Locate the cell with the specified text and output its (x, y) center coordinate. 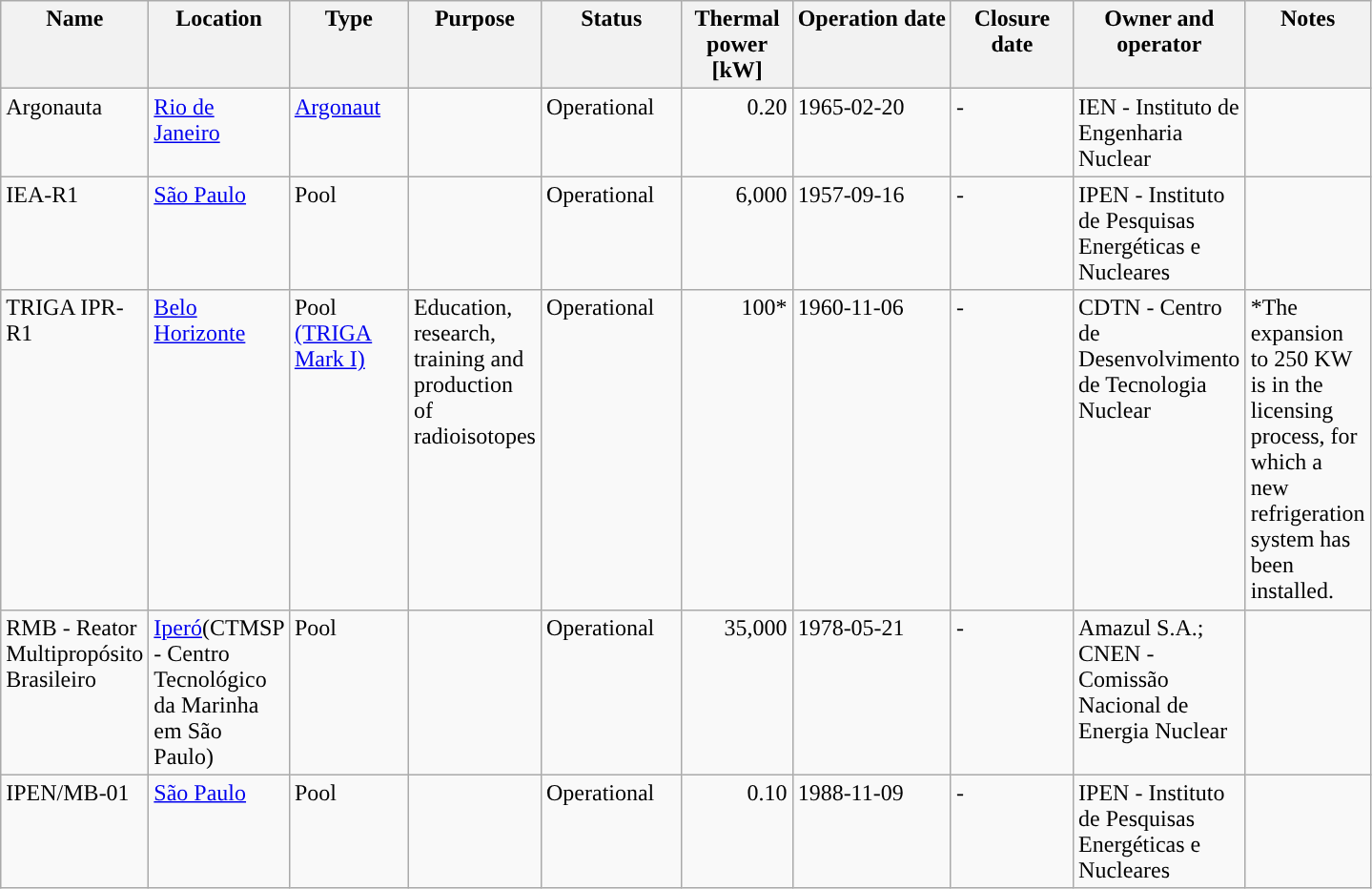
Pool (TRIGA Mark I) (349, 450)
Status (611, 45)
1957-09-16 (871, 233)
0.20 (737, 133)
Operation date (871, 45)
Iperó(CTMSP - Centro Tecnológico da Marinha em São Paulo) (219, 693)
IEA-R1 (74, 233)
Education, research, training and production of radioisotopes (475, 450)
Type (349, 45)
Purpose (475, 45)
RMB - Reator Multipropósito Brasileiro (74, 693)
Closure date (1012, 45)
IPEN/MB-01 (74, 832)
1960-11-06 (871, 450)
Rio de Janeiro (219, 133)
0.10 (737, 832)
1965-02-20 (871, 133)
Argonauta (74, 133)
CDTN - Centro de Desenvolvimento de Tecnologia Nuclear (1159, 450)
Belo Horizonte (219, 450)
35,000 (737, 693)
1988-11-09 (871, 832)
Owner and operator (1159, 45)
6,000 (737, 233)
*The expansion to 250 KW is in the licensing process, for which a new refrigeration system has been installed. (1308, 450)
Notes (1308, 45)
Argonaut (349, 133)
Name (74, 45)
IEN - Instituto de Engenharia Nuclear (1159, 133)
Amazul S.A.;CNEN - Comissão Nacional de Energia Nuclear (1159, 693)
TRIGA IPR-R1 (74, 450)
Thermal power [kW] (737, 45)
1978-05-21 (871, 693)
Location (219, 45)
100* (737, 450)
